Search for the cell housing the specified text and yield its (X, Y) center coordinate. 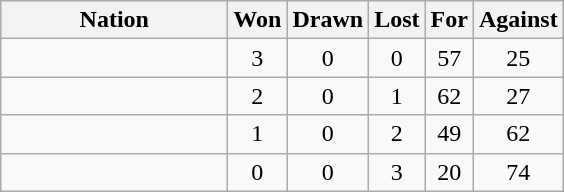
57 (449, 58)
20 (449, 172)
49 (449, 134)
Drawn (328, 20)
74 (518, 172)
For (449, 20)
27 (518, 96)
Against (518, 20)
Nation (114, 20)
Won (258, 20)
Lost (397, 20)
25 (518, 58)
